Search for the cell housing the specified text and yield its [x, y] center coordinate. 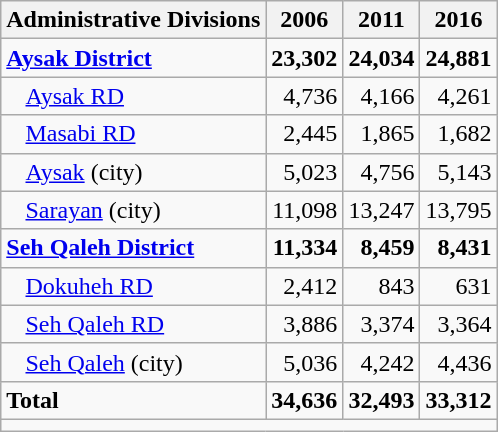
4,436 [458, 362]
8,459 [382, 248]
23,302 [304, 58]
24,034 [382, 58]
2016 [458, 20]
1,865 [382, 134]
11,334 [304, 248]
1,682 [458, 134]
33,312 [458, 400]
3,374 [382, 324]
2011 [382, 20]
4,736 [304, 96]
4,242 [382, 362]
Seh Qaleh RD [134, 324]
2,445 [304, 134]
11,098 [304, 210]
Masabi RD [134, 134]
Seh Qaleh (city) [134, 362]
34,636 [304, 400]
13,247 [382, 210]
32,493 [382, 400]
4,166 [382, 96]
Dokuheh RD [134, 286]
Aysak RD [134, 96]
4,756 [382, 172]
13,795 [458, 210]
3,886 [304, 324]
2006 [304, 20]
Administrative Divisions [134, 20]
Sarayan (city) [134, 210]
4,261 [458, 96]
Aysak District [134, 58]
Seh Qaleh District [134, 248]
Total [134, 400]
843 [382, 286]
Aysak (city) [134, 172]
5,036 [304, 362]
631 [458, 286]
2,412 [304, 286]
3,364 [458, 324]
8,431 [458, 248]
24,881 [458, 58]
5,143 [458, 172]
5,023 [304, 172]
